Detect which cell encompasses the target text, then output its [X, Y] center coordinate. 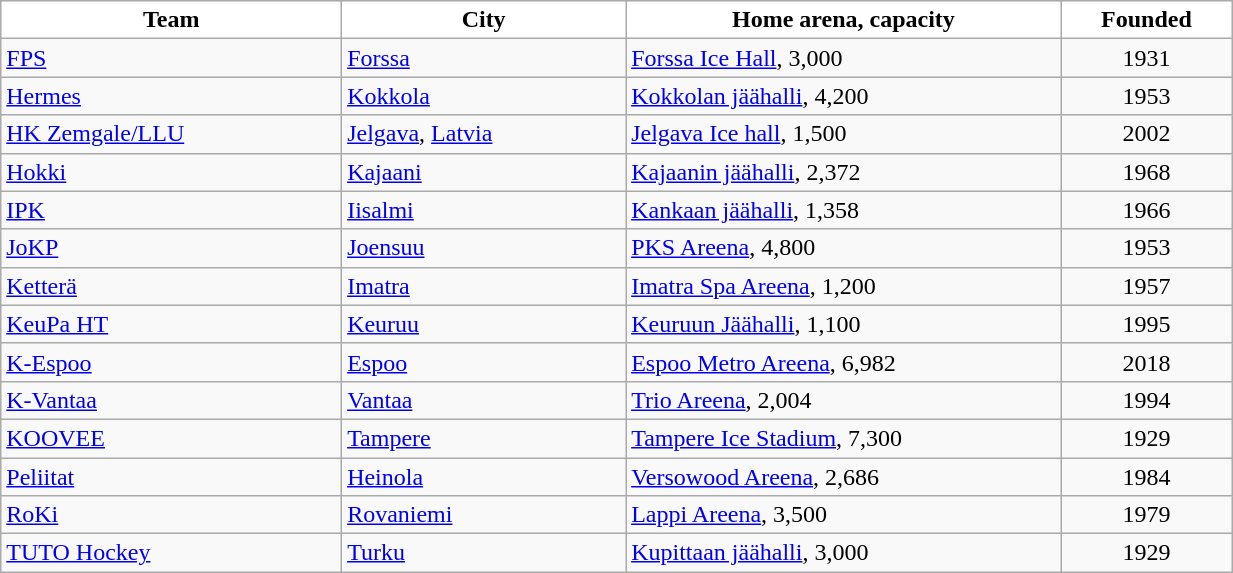
Imatra [484, 286]
Tampere Ice Stadium, 7,300 [844, 438]
Kupittaan jäähalli, 3,000 [844, 553]
Forssa Ice Hall, 3,000 [844, 58]
Espoo Metro Areena, 6,982 [844, 362]
1979 [1146, 515]
Jelgava Ice hall, 1,500 [844, 134]
TUTO Hockey [172, 553]
Kokkola [484, 96]
JoKP [172, 248]
RoKi [172, 515]
City [484, 20]
FPS [172, 58]
2018 [1146, 362]
1931 [1146, 58]
Trio Areena, 2,004 [844, 400]
IPK [172, 210]
Kajaanin jäähalli, 2,372 [844, 172]
Tampere [484, 438]
HK Zemgale/LLU [172, 134]
Hermes [172, 96]
K-Espoo [172, 362]
Kankaan jäähalli, 1,358 [844, 210]
Turku [484, 553]
Rovaniemi [484, 515]
1984 [1146, 477]
1968 [1146, 172]
1957 [1146, 286]
Heinola [484, 477]
Keuruu [484, 324]
Iisalmi [484, 210]
2002 [1146, 134]
Kajaani [484, 172]
Lappi Areena, 3,500 [844, 515]
1994 [1146, 400]
Kokkolan jäähalli, 4,200 [844, 96]
Espoo [484, 362]
PKS Areena, 4,800 [844, 248]
Versowood Areena, 2,686 [844, 477]
Ketterä [172, 286]
Joensuu [484, 248]
KOOVEE [172, 438]
Imatra Spa Areena, 1,200 [844, 286]
Jelgava, Latvia [484, 134]
Keuruun Jäähalli, 1,100 [844, 324]
K-Vantaa [172, 400]
1995 [1146, 324]
Forssa [484, 58]
Vantaa [484, 400]
Peliitat [172, 477]
Hokki [172, 172]
Team [172, 20]
Founded [1146, 20]
Home arena, capacity [844, 20]
KeuPa HT [172, 324]
1966 [1146, 210]
